Capture the cell that displays the provided text and extract its [X, Y] central coordinate. 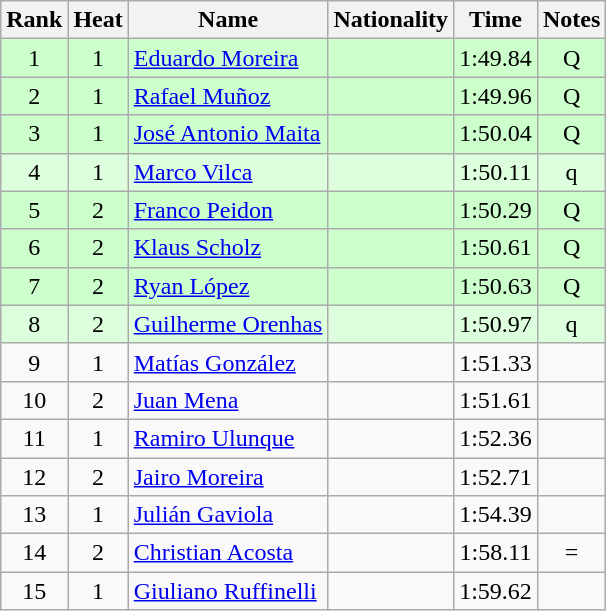
8 [34, 324]
Klaus Scholz [228, 248]
1:51.33 [496, 362]
Franco Peidon [228, 210]
1:50.11 [496, 172]
1:51.61 [496, 400]
Jairo Moreira [228, 477]
Nationality [391, 20]
Matías González [228, 362]
10 [34, 400]
Heat [98, 20]
Rank [34, 20]
11 [34, 438]
Guilherme Orenhas [228, 324]
6 [34, 248]
= [571, 553]
12 [34, 477]
Eduardo Moreira [228, 58]
4 [34, 172]
1:59.62 [496, 591]
7 [34, 286]
1:50.04 [496, 134]
Christian Acosta [228, 553]
José Antonio Maita [228, 134]
1:50.29 [496, 210]
13 [34, 515]
Time [496, 20]
1:54.39 [496, 515]
Notes [571, 20]
1:50.97 [496, 324]
1:58.11 [496, 553]
Ramiro Ulunque [228, 438]
3 [34, 134]
9 [34, 362]
1:50.63 [496, 286]
Marco Vilca [228, 172]
15 [34, 591]
Julián Gaviola [228, 515]
1:52.36 [496, 438]
Name [228, 20]
1:52.71 [496, 477]
1:49.96 [496, 96]
5 [34, 210]
1:49.84 [496, 58]
Ryan López [228, 286]
Giuliano Ruffinelli [228, 591]
14 [34, 553]
Juan Mena [228, 400]
1:50.61 [496, 248]
Rafael Muñoz [228, 96]
